Detect which cell encompasses the target text, then output its [X, Y] center coordinate. 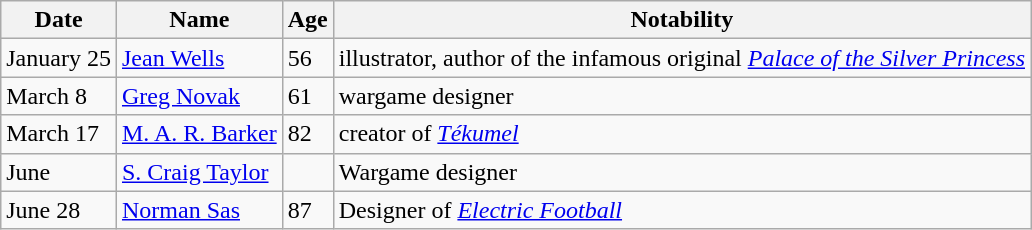
June 28 [59, 210]
Norman Sas [199, 210]
Designer of Electric Football [682, 210]
Date [59, 20]
Greg Novak [199, 96]
Age [308, 20]
Notability [682, 20]
June [59, 172]
82 [308, 134]
January 25 [59, 58]
illustrator, author of the infamous original Palace of the Silver Princess [682, 58]
wargame designer [682, 96]
56 [308, 58]
creator of Tékumel [682, 134]
March 8 [59, 96]
March 17 [59, 134]
Name [199, 20]
87 [308, 210]
61 [308, 96]
M. A. R. Barker [199, 134]
S. Craig Taylor [199, 172]
Wargame designer [682, 172]
Jean Wells [199, 58]
